Pinpoint the cell where the given text exists, returning its (x, y) midpoint coordinate. 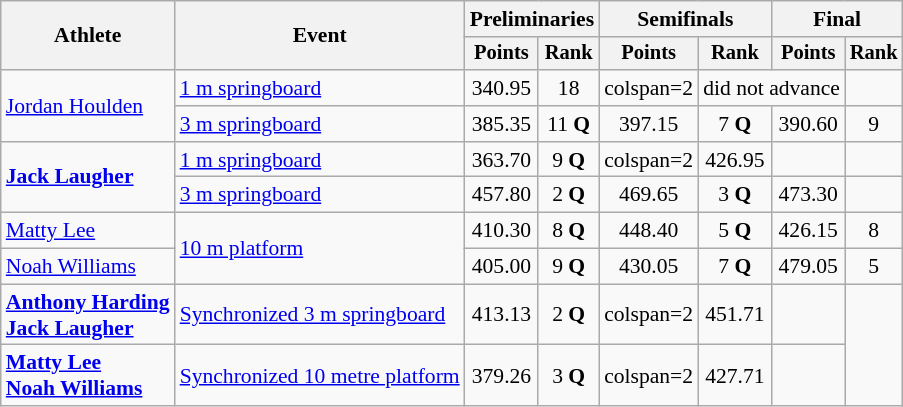
448.40 (648, 231)
457.80 (502, 195)
Matty Lee (88, 231)
Preliminaries (532, 19)
405.00 (502, 267)
5 (874, 267)
426.15 (808, 231)
8 (874, 231)
Anthony HardingJack Laugher (88, 314)
340.95 (502, 88)
473.30 (808, 195)
10 m platform (320, 248)
410.30 (502, 231)
5 Q (734, 231)
Jordan Houlden (88, 106)
385.35 (502, 124)
11 Q (568, 124)
18 (568, 88)
Matty LeeNoah Williams (88, 376)
469.65 (648, 195)
9 (874, 124)
426.95 (734, 160)
427.71 (734, 376)
413.13 (502, 314)
Synchronized 3 m springboard (320, 314)
Athlete (88, 36)
363.70 (502, 160)
Semifinals (685, 19)
Final (838, 19)
8 Q (568, 231)
Synchronized 10 metre platform (320, 376)
430.05 (648, 267)
Noah Williams (88, 267)
Jack Laugher (88, 178)
479.05 (808, 267)
390.60 (808, 124)
451.71 (734, 314)
did not advance (772, 88)
397.15 (648, 124)
Event (320, 36)
379.26 (502, 376)
